Locate the cell with the specified text and output its (X, Y) center coordinate. 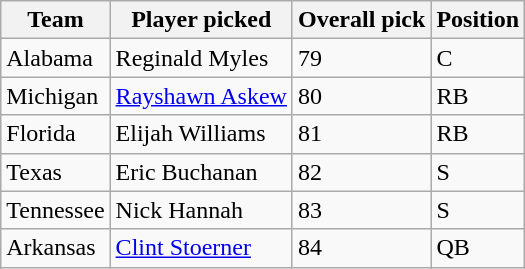
Nick Hannah (201, 210)
Overall pick (361, 20)
Alabama (56, 58)
Michigan (56, 96)
83 (361, 210)
Team (56, 20)
Texas (56, 172)
Elijah Williams (201, 134)
Rayshawn Askew (201, 96)
Tennessee (56, 210)
79 (361, 58)
Position (478, 20)
84 (361, 248)
Reginald Myles (201, 58)
Clint Stoerner (201, 248)
81 (361, 134)
Florida (56, 134)
C (478, 58)
80 (361, 96)
82 (361, 172)
Arkansas (56, 248)
Eric Buchanan (201, 172)
QB (478, 248)
Player picked (201, 20)
